Capture the cell that displays the provided text and extract its [x, y] central coordinate. 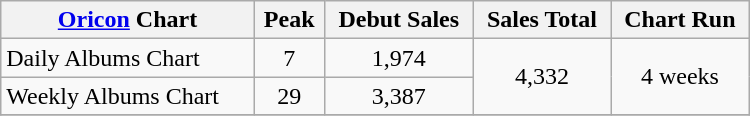
Weekly Albums Chart [128, 96]
Oricon Chart [128, 20]
29 [289, 96]
Peak [289, 20]
3,387 [398, 96]
4 weeks [680, 77]
1,974 [398, 58]
Debut Sales [398, 20]
Chart Run [680, 20]
Daily Albums Chart [128, 58]
4,332 [542, 77]
7 [289, 58]
Sales Total [542, 20]
